Find where the given text appears and provide that cell's center as [X, Y] coordinate. 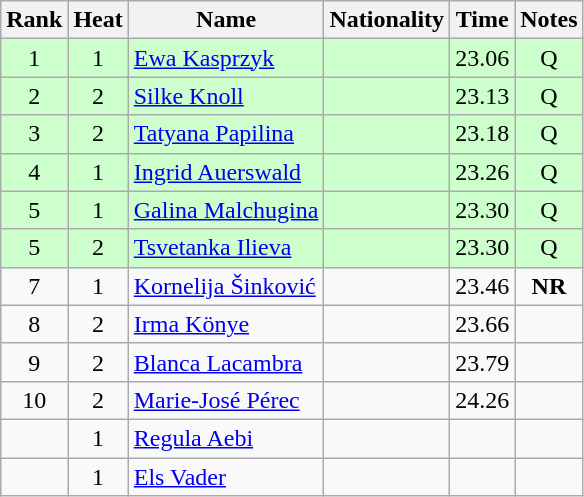
Blanca Lacambra [226, 362]
Marie-José Pérec [226, 400]
23.46 [482, 286]
9 [34, 362]
Rank [34, 20]
Notes [549, 20]
Silke Knoll [226, 96]
10 [34, 400]
Tsvetanka Ilieva [226, 248]
Tatyana Papilina [226, 134]
3 [34, 134]
23.26 [482, 172]
Time [482, 20]
Els Vader [226, 477]
7 [34, 286]
Heat [98, 20]
Ingrid Auerswald [226, 172]
23.06 [482, 58]
Regula Aebi [226, 438]
23.13 [482, 96]
Ewa Kasprzyk [226, 58]
8 [34, 324]
Galina Malchugina [226, 210]
Kornelija Šinković [226, 286]
4 [34, 172]
Irma Könye [226, 324]
24.26 [482, 400]
23.18 [482, 134]
23.79 [482, 362]
23.66 [482, 324]
NR [549, 286]
Name [226, 20]
Nationality [387, 20]
